For the text-containing cell, return its midpoint in [X, Y] coordinate format. 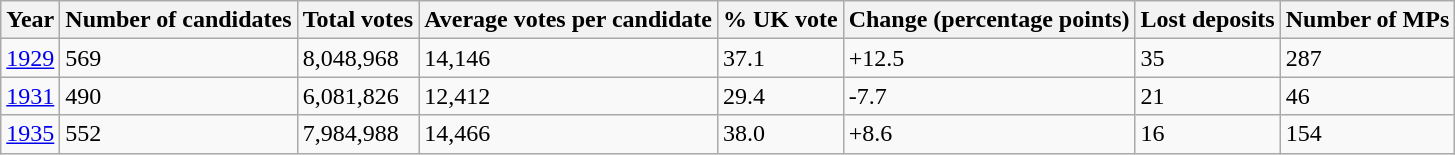
1929 [30, 58]
Lost deposits [1208, 20]
Number of MPs [1368, 20]
569 [178, 58]
6,081,826 [358, 96]
1935 [30, 134]
37.1 [780, 58]
21 [1208, 96]
+8.6 [989, 134]
16 [1208, 134]
14,466 [568, 134]
35 [1208, 58]
+12.5 [989, 58]
12,412 [568, 96]
7,984,988 [358, 134]
287 [1368, 58]
490 [178, 96]
Change (percentage points) [989, 20]
Total votes [358, 20]
14,146 [568, 58]
% UK vote [780, 20]
Average votes per candidate [568, 20]
1931 [30, 96]
Year [30, 20]
154 [1368, 134]
Number of candidates [178, 20]
552 [178, 134]
46 [1368, 96]
8,048,968 [358, 58]
38.0 [780, 134]
-7.7 [989, 96]
29.4 [780, 96]
